Return the [X, Y] coordinate for the center point of the cell that contains the specified text.  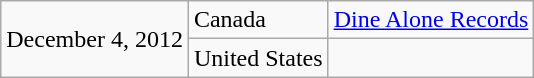
Canada [258, 20]
Dine Alone Records [431, 20]
December 4, 2012 [95, 39]
United States [258, 58]
